Pinpoint the cell where the given text exists, returning its [x, y] midpoint coordinate. 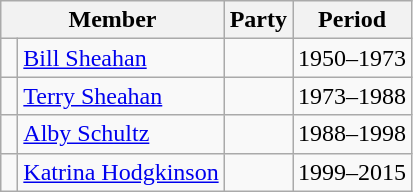
1973–1988 [352, 96]
1988–1998 [352, 134]
Bill Sheahan [121, 58]
1999–2015 [352, 172]
Member [112, 20]
Terry Sheahan [121, 96]
Period [352, 20]
Party [258, 20]
Alby Schultz [121, 134]
1950–1973 [352, 58]
Katrina Hodgkinson [121, 172]
